Extract the (X, Y) coordinate from the center of the cell holding the provided text.  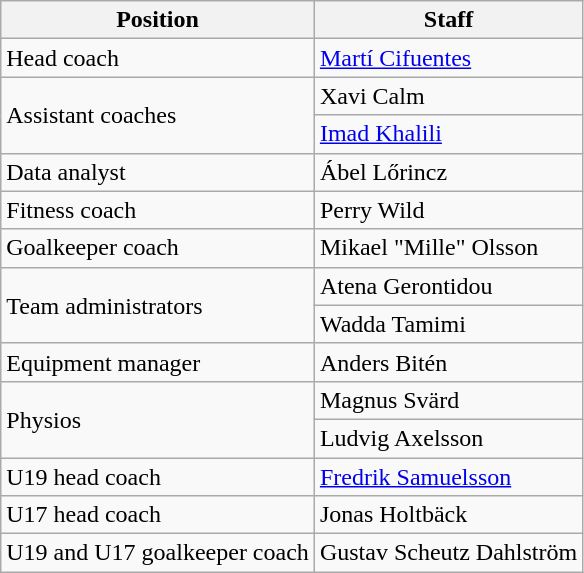
U19 head coach (158, 477)
Martí Cifuentes (448, 58)
Ábel Lőrincz (448, 172)
U17 head coach (158, 515)
Fredrik Samuelsson (448, 477)
Team administrators (158, 305)
Position (158, 20)
Staff (448, 20)
Ludvig Axelsson (448, 438)
Fitness coach (158, 210)
Perry Wild (448, 210)
Mikael "Mille" Olsson (448, 248)
Jonas Holtbäck (448, 515)
Equipment manager (158, 362)
Imad Khalili (448, 134)
Atena Gerontidou (448, 286)
Gustav Scheutz Dahlström (448, 553)
Goalkeeper coach (158, 248)
Physios (158, 419)
Magnus Svärd (448, 400)
Data analyst (158, 172)
Anders Bitén (448, 362)
Xavi Calm (448, 96)
U19 and U17 goalkeeper coach (158, 553)
Assistant coaches (158, 115)
Wadda Tamimi (448, 324)
Head coach (158, 58)
